Scan for the cell matching the given text and deliver its [x, y] coordinate at center. 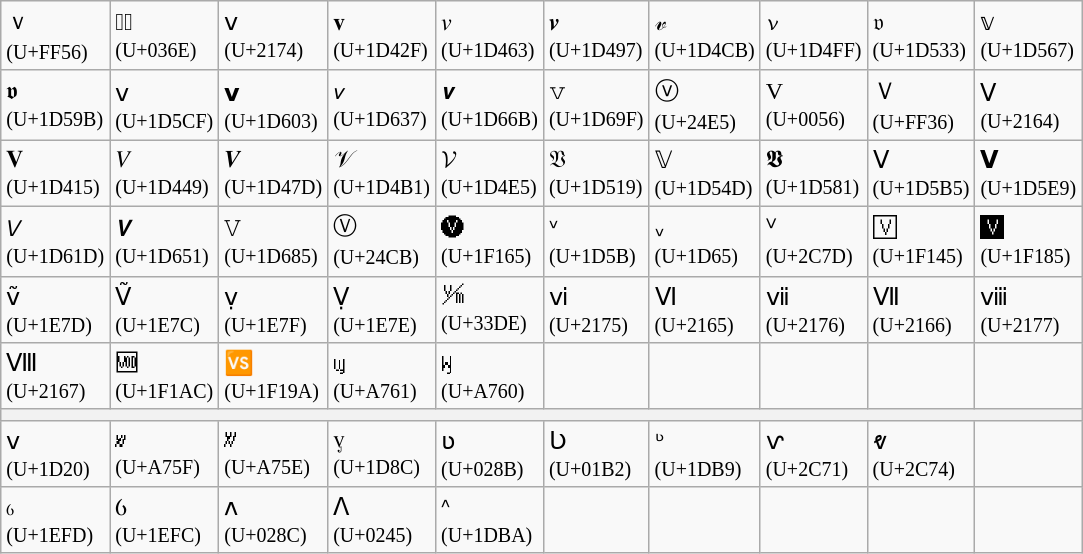
🅥 (U+1F165) [490, 241]
ṿ (U+1E7F) [274, 310]
𝚟 (U+1D69F) [596, 105]
🆅 (U+1F185) [1028, 241]
ꝡ (U+A761) [382, 376]
ỽ (U+1EFD) [56, 520]
𝗏 (U+1D5CF) [164, 105]
𝘷 (U+1D637) [382, 105]
Ⅵ (U+2165) [704, 310]
V (U+0056) [814, 105]
Ｖ (U+FF36) [921, 105]
ʌ (U+028C) [274, 520]
ᵥ (U+1D65) [704, 241]
𝖛 (U+1D59B) [56, 105]
𝑣 (U+1D463) [490, 36]
Ⅶ (U+2166) [921, 310]
ṽ (U+1E7D) [56, 310]
Ʌ (U+0245) [382, 520]
𝑉 (U+1D449) [164, 174]
ⅶ (U+2176) [814, 310]
Ⅷ (U+2167) [56, 376]
ｖ (U+FF56) [56, 36]
𝓿 (U+1D4FF) [814, 36]
◌ͮ (U+036E) [164, 36]
𝕍 (U+1D54D) [704, 174]
🅅 (U+1F145) [921, 241]
Ⓥ (U+24CB) [382, 241]
𝓥 (U+1D4E5) [490, 174]
𝙫 (U+1D66B) [490, 105]
𝘝 (U+1D61D) [56, 241]
🆬 (U+1F1AC) [164, 376]
ᶌ (U+1D8C) [382, 454]
𝗩 (U+1D5E9) [1028, 174]
ⅵ (U+2175) [596, 310]
ⅴ (U+2174) [274, 36]
𝔳 (U+1D533) [921, 36]
𝚅 (U+1D685) [274, 241]
🆚 (U+1F19A) [274, 376]
ⱽ (U+2C7D) [814, 241]
Ʋ (U+01B2) [596, 454]
ᵛ (U+1D5B) [596, 241]
𝑽 (U+1D47D) [274, 174]
ⱱ (U+2C71) [814, 454]
ꝟ (U+A75F) [164, 454]
𝐕 (U+1D415) [56, 174]
𝐯 (U+1D42F) [382, 36]
ᴠ (U+1D20) [56, 454]
𝖵 (U+1D5B5) [921, 174]
𝔙 (U+1D519) [596, 174]
Ṽ (U+1E7C) [164, 310]
ᶹ (U+1DB9) [704, 454]
㏞ (U+33DE) [490, 310]
Ꝡ (U+A760) [490, 376]
ʋ (U+028B) [490, 454]
Ⅴ (U+2164) [1028, 105]
ⅷ (U+2177) [1028, 310]
ᶺ (U+1DBA) [490, 520]
𝒗 (U+1D497) [596, 36]
𝒱 (U+1D4B1) [382, 174]
Ꝟ (U+A75E) [274, 454]
𝕧 (U+1D567) [1028, 36]
Ṿ (U+1E7E) [382, 310]
𝓋 (U+1D4CB) [704, 36]
ⱴ (U+2C74) [921, 454]
𝙑 (U+1D651) [164, 241]
𝘃 (U+1D603) [274, 105]
ⓥ (U+24E5) [704, 105]
𝖁 (U+1D581) [814, 174]
Ỽ (U+1EFC) [164, 520]
